Return the (X, Y) coordinate for the center point of the cell that contains the specified text.  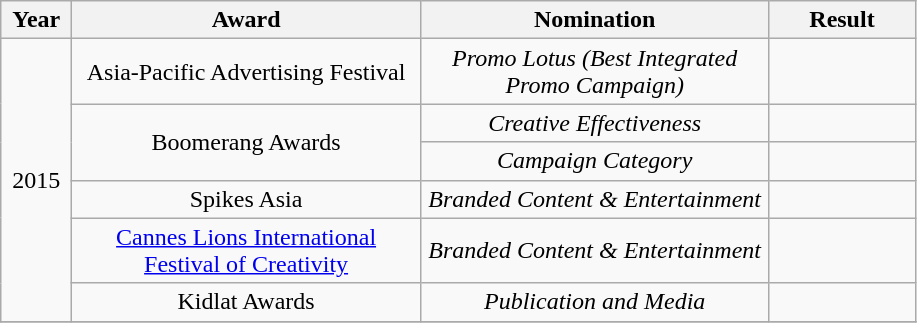
Year (36, 20)
Boomerang Awards (246, 142)
Publication and Media (594, 302)
Spikes Asia (246, 199)
Creative Effectiveness (594, 123)
Result (842, 20)
2015 (36, 180)
Promo Lotus (Best Integrated Promo Campaign) (594, 72)
Kidlat Awards (246, 302)
Award (246, 20)
Asia-Pacific Advertising Festival (246, 72)
Cannes Lions International Festival of Creativity (246, 250)
Campaign Category (594, 161)
Nomination (594, 20)
